Determine the [X, Y] coordinate at the center of the cell enclosing the given text.  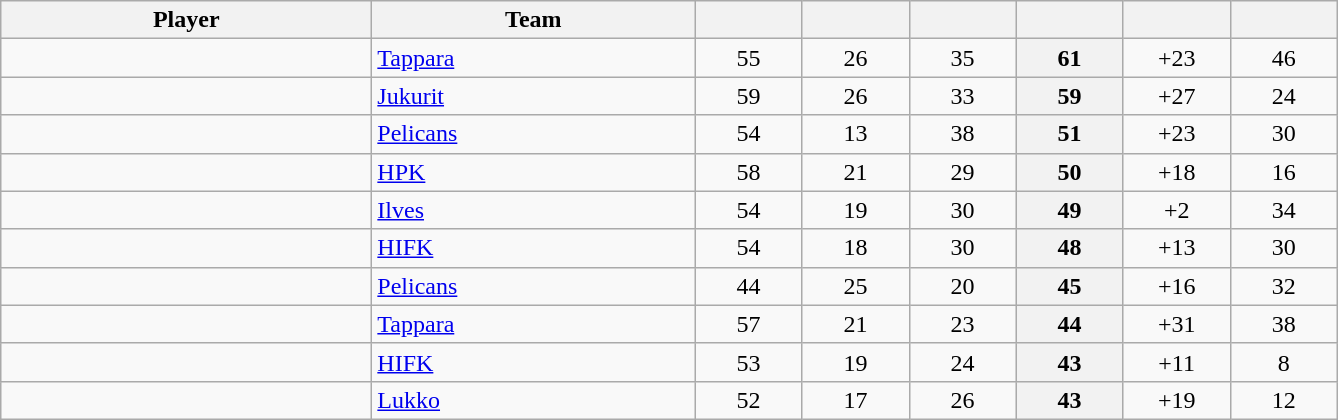
58 [748, 172]
12 [1284, 400]
+11 [1176, 362]
25 [856, 286]
52 [748, 400]
Jukurit [534, 96]
Lukko [534, 400]
53 [748, 362]
+27 [1176, 96]
50 [1070, 172]
Player [186, 20]
Ilves [534, 210]
51 [1070, 134]
57 [748, 324]
33 [962, 96]
+2 [1176, 210]
+19 [1176, 400]
55 [748, 58]
46 [1284, 58]
17 [856, 400]
+13 [1176, 248]
29 [962, 172]
+16 [1176, 286]
16 [1284, 172]
35 [962, 58]
48 [1070, 248]
49 [1070, 210]
Team [534, 20]
13 [856, 134]
18 [856, 248]
+31 [1176, 324]
45 [1070, 286]
20 [962, 286]
HPK [534, 172]
34 [1284, 210]
+18 [1176, 172]
61 [1070, 58]
23 [962, 324]
32 [1284, 286]
8 [1284, 362]
